Extract the (x, y) coordinate from the center of the cell holding the provided text.  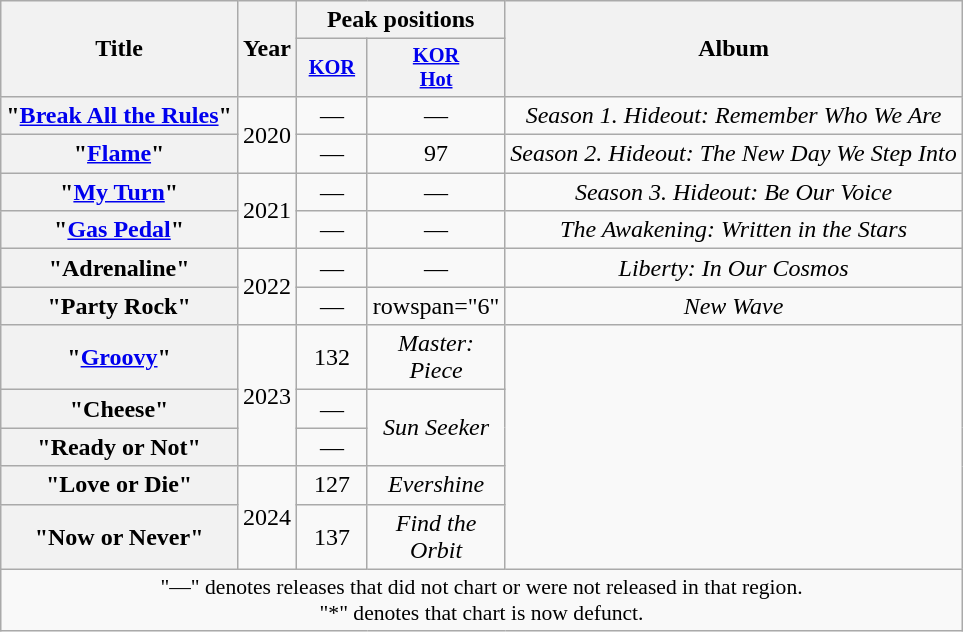
2021 (266, 211)
Peak positions (400, 20)
"Love or Die" (120, 485)
Master: Piece (436, 358)
"Groovy" (120, 358)
2020 (266, 134)
"Gas Pedal" (120, 230)
Season 1. Hideout: Remember Who We Are (734, 115)
The Awakening: Written in the Stars (734, 230)
97 (436, 154)
Season 2. Hideout: The New Day We Step Into (734, 154)
KOR (332, 68)
KORHot (436, 68)
Liberty: In Our Cosmos (734, 268)
"Cheese" (120, 409)
2022 (266, 287)
"Party Rock" (120, 306)
"Now or Never" (120, 536)
"Break All the Rules" (120, 115)
New Wave (734, 306)
2024 (266, 518)
"—" denotes releases that did not chart or were not released in that region."*" denotes that chart is now defunct. (482, 600)
Evershine (436, 485)
2023 (266, 396)
"Adrenaline" (120, 268)
Title (120, 49)
"Ready or Not" (120, 447)
Sun Seeker (436, 428)
137 (332, 536)
Album (734, 49)
rowspan="6" (436, 306)
Find the Orbit (436, 536)
"Flame" (120, 154)
127 (332, 485)
"My Turn" (120, 192)
Season 3. Hideout: Be Our Voice (734, 192)
132 (332, 358)
Year (266, 49)
